Output the [X, Y] coordinate of the center of the cell containing the given text.  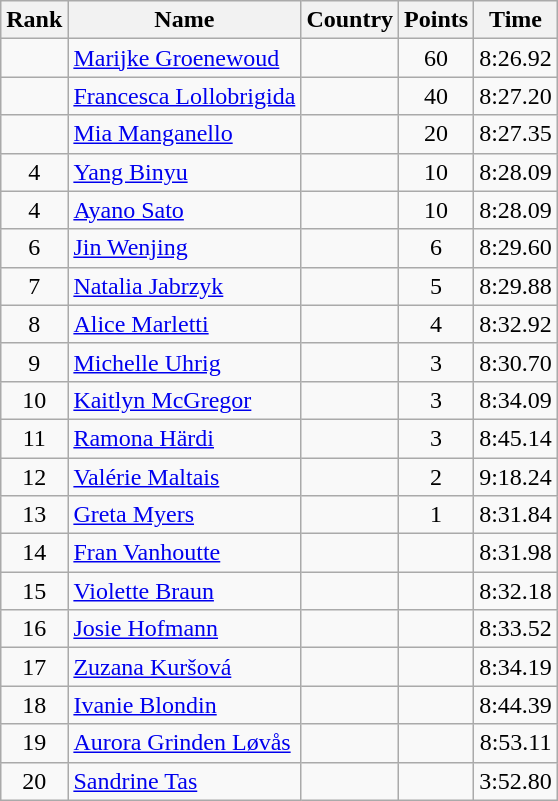
2 [436, 477]
Violette Braun [184, 591]
Fran Vanhoutte [184, 553]
Natalia Jabrzyk [184, 286]
Ivanie Blondin [184, 705]
3:52.80 [516, 781]
Zuzana Kuršová [184, 667]
8:27.35 [516, 134]
Ayano Sato [184, 210]
8:33.52 [516, 629]
8:29.88 [516, 286]
15 [34, 591]
8:27.20 [516, 96]
17 [34, 667]
9 [34, 362]
Ramona Härdi [184, 438]
Country [350, 20]
Jin Wenjing [184, 248]
Aurora Grinden Løvås [184, 743]
Michelle Uhrig [184, 362]
Marijke Groenewoud [184, 58]
Points [436, 20]
8:34.09 [516, 400]
14 [34, 553]
Greta Myers [184, 515]
8:44.39 [516, 705]
8:26.92 [516, 58]
16 [34, 629]
9:18.24 [516, 477]
8 [34, 324]
Mia Manganello [184, 134]
Yang Binyu [184, 172]
Josie Hofmann [184, 629]
Name [184, 20]
Rank [34, 20]
8:53.11 [516, 743]
Kaitlyn McGregor [184, 400]
12 [34, 477]
19 [34, 743]
8:32.18 [516, 591]
11 [34, 438]
60 [436, 58]
Time [516, 20]
Sandrine Tas [184, 781]
8:30.70 [516, 362]
13 [34, 515]
Alice Marletti [184, 324]
8:45.14 [516, 438]
40 [436, 96]
8:31.84 [516, 515]
7 [34, 286]
8:31.98 [516, 553]
1 [436, 515]
8:32.92 [516, 324]
5 [436, 286]
Francesca Lollobrigida [184, 96]
8:29.60 [516, 248]
18 [34, 705]
Valérie Maltais [184, 477]
8:34.19 [516, 667]
